Search for the cell housing the specified text and yield its [X, Y] center coordinate. 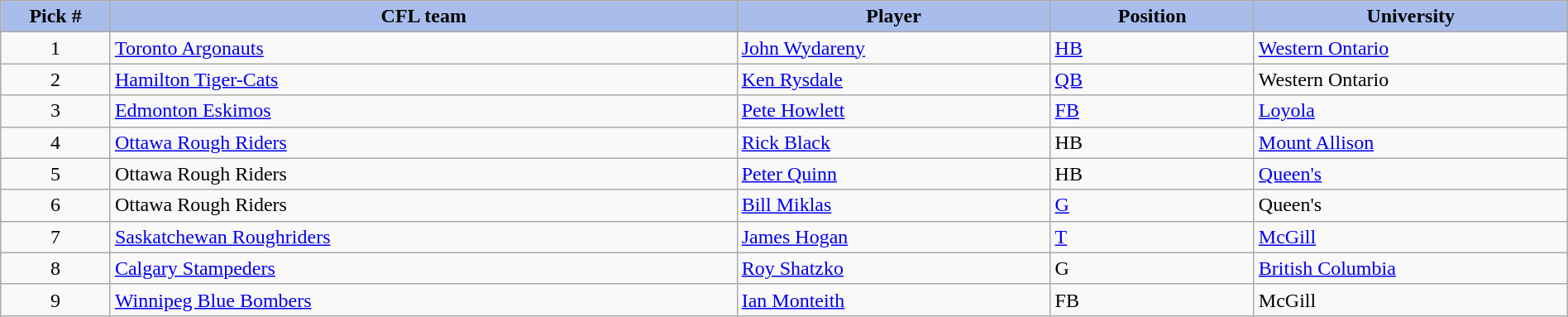
CFL team [423, 17]
Bill Miklas [893, 205]
Pick # [56, 17]
Player [893, 17]
4 [56, 142]
T [1152, 237]
Edmonton Eskimos [423, 111]
QB [1152, 79]
6 [56, 205]
9 [56, 300]
Roy Shatzko [893, 268]
British Columbia [1411, 268]
Rick Black [893, 142]
3 [56, 111]
James Hogan [893, 237]
Pete Howlett [893, 111]
7 [56, 237]
2 [56, 79]
Mount Allison [1411, 142]
Winnipeg Blue Bombers [423, 300]
Position [1152, 17]
5 [56, 174]
1 [56, 48]
John Wydareny [893, 48]
Ken Rysdale [893, 79]
Peter Quinn [893, 174]
Ian Monteith [893, 300]
Saskatchewan Roughriders [423, 237]
8 [56, 268]
Calgary Stampeders [423, 268]
University [1411, 17]
Toronto Argonauts [423, 48]
Loyola [1411, 111]
Hamilton Tiger-Cats [423, 79]
